Extract the (X, Y) coordinate from the center of the cell holding the provided text.  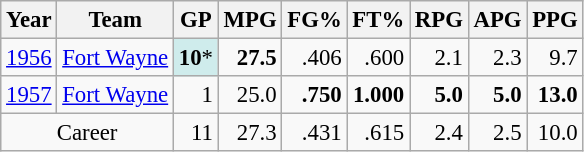
PPG (555, 20)
2.5 (498, 133)
GP (196, 20)
1.000 (378, 95)
.406 (314, 58)
2.3 (498, 58)
1 (196, 95)
RPG (440, 20)
.615 (378, 133)
2.1 (440, 58)
13.0 (555, 95)
27.3 (250, 133)
9.7 (555, 58)
APG (498, 20)
1956 (29, 58)
Year (29, 20)
11 (196, 133)
Team (116, 20)
FG% (314, 20)
2.4 (440, 133)
MPG (250, 20)
27.5 (250, 58)
.431 (314, 133)
10* (196, 58)
.750 (314, 95)
25.0 (250, 95)
1957 (29, 95)
.600 (378, 58)
FT% (378, 20)
Career (88, 133)
10.0 (555, 133)
